Provide the (X, Y) coordinate of the cell's center where the given text is located.  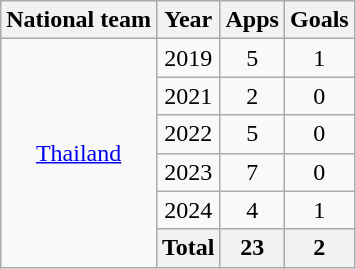
Apps (252, 20)
Goals (319, 20)
Total (188, 248)
7 (252, 172)
Year (188, 20)
23 (252, 248)
2023 (188, 172)
2024 (188, 210)
4 (252, 210)
Thailand (79, 153)
2022 (188, 134)
2019 (188, 58)
2021 (188, 96)
National team (79, 20)
